Find where the given text appears and provide that cell's center as (x, y) coordinate. 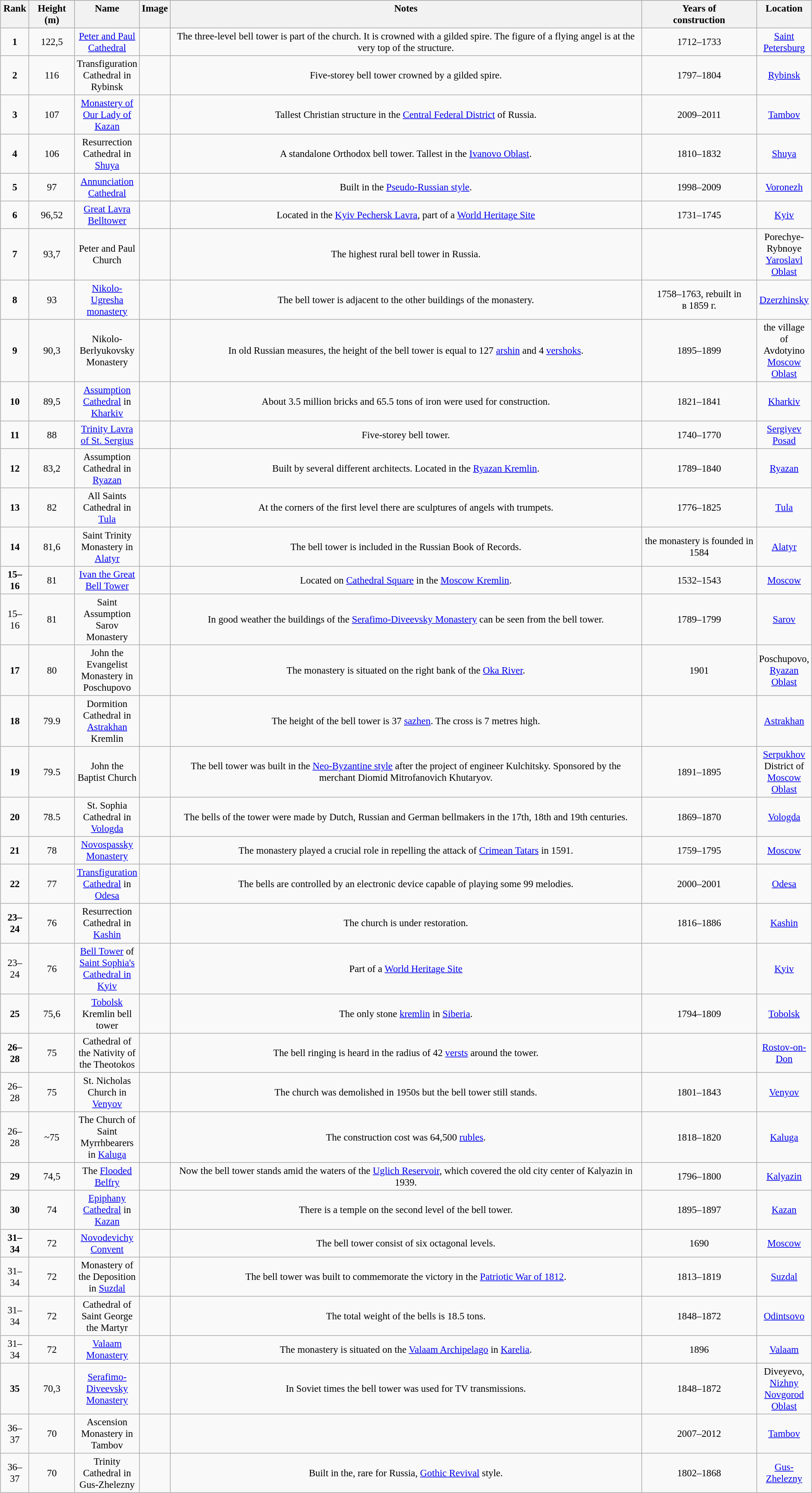
Transfiguration Cathedral in Rybinsk (107, 75)
Peter and Paul Church (107, 255)
82 (52, 507)
74,5 (52, 1177)
Novospassky Monastery (107, 851)
74 (52, 1210)
The bells of the tower were made by Dutch, Russian and German bellmakers in the 17th, 18th and 19th centuries. (406, 817)
90,3 (52, 350)
29 (15, 1177)
Odesa (784, 884)
St. Sophia Cathedral in Vologda (107, 817)
1740–1770 (699, 435)
Tallest Christian structure in the Central Federal District of Russia. (406, 115)
The construction cost was 64,500 rubles. (406, 1137)
8 (15, 299)
12 (15, 468)
1801–1843 (699, 1092)
Vologda (784, 817)
122,5 (52, 42)
79.9 (52, 721)
Diveyevo, Nizhny Novgorod Oblast (784, 1389)
88 (52, 435)
Five-storey bell tower crowned by a gilded spire. (406, 75)
Alatyr (784, 547)
Ryazan (784, 468)
The monastery is situated on the right bank of the Oka River. (406, 671)
1 (15, 42)
Gus-Zhelezny (784, 1473)
Kazan (784, 1210)
5 (15, 188)
1789–1799 (699, 619)
1802–1868 (699, 1473)
Serpukhov District of Moscow Oblast (784, 772)
7 (15, 255)
The only stone kremlin in Siberia. (406, 1014)
Suzdal (784, 1277)
The bell tower is adjacent to the other buildings of the monastery. (406, 299)
1796–1800 (699, 1177)
35 (15, 1389)
81,6 (52, 547)
Monastery of the Deposition in Suzdal (107, 1277)
Monastery of Our Lady of Kazan (107, 115)
1789–1840 (699, 468)
1895–1897 (699, 1210)
Located on Cathedral Square in the Moscow Kremlin. (406, 581)
Shuya (784, 154)
In Soviet times the bell tower was used for TV transmissions. (406, 1389)
1869–1870 (699, 817)
1810–1832 (699, 154)
Rybinsk (784, 75)
20 (15, 817)
14 (15, 547)
1794–1809 (699, 1014)
1901 (699, 671)
Located in the Kyiv Pechersk Lavra, part of a World Heritage Site (406, 215)
Height (m) (52, 15)
Name (107, 15)
75,6 (52, 1014)
The total weight of the bells is 18.5 tons. (406, 1316)
In old Russian measures, the height of the bell tower is equal to 127 arshin and 4 vershoks. (406, 350)
Odintsovo (784, 1316)
Notes (406, 15)
Cathedral of the Nativity of the Theotokos (107, 1053)
Great Lavra Belltower (107, 215)
1690 (699, 1243)
Nikolo-Ugresha monastery (107, 299)
Saint Petersburg (784, 42)
Porechye-Rybnoye Yaroslavl Oblast (784, 255)
97 (52, 188)
Saint Assumption Sarov Monastery (107, 619)
The bell tower is included in the Russian Book of Records. (406, 547)
2 (15, 75)
Kaluga (784, 1137)
Kharkiv (784, 401)
1818–1820 (699, 1137)
1896 (699, 1350)
Sergiyev Posad (784, 435)
Built in the Pseudo-Russian style. (406, 188)
Novodevichy Convent (107, 1243)
25 (15, 1014)
Rank (15, 15)
89,5 (52, 401)
11 (15, 435)
96,52 (52, 215)
Kashin (784, 923)
Venyov (784, 1092)
1895–1899 (699, 350)
Five-storey bell tower. (406, 435)
Transfiguration Cathedral in Odesa (107, 884)
10 (15, 401)
1891–1895 (699, 772)
The church was demolished in 1950s but the bell tower still stands. (406, 1092)
2007–2012 (699, 1434)
Location (784, 15)
Tobolsk Kremlin bell tower (107, 1014)
Now the bell tower stands amid the waters of the Uglich Reservoir, which covered the old city center of Kalyazin in 1939. (406, 1177)
Image (154, 15)
9 (15, 350)
1759–1795 (699, 851)
78.5 (52, 817)
1758–1763, rebuilt in в 1859 г. (699, 299)
30 (15, 1210)
1821–1841 (699, 401)
~75 (52, 1137)
Dzerzhinsky (784, 299)
Nikolo-Berlyukovsky Monastery (107, 350)
Rostov-on-Don (784, 1053)
Valaam (784, 1350)
Part of a World Heritage Site (406, 968)
The church is under restoration. (406, 923)
Annunciation Cathedral (107, 188)
1731–1745 (699, 215)
A standalone Orthodox bell tower. Tallest in the Ivanovo Oblast. (406, 154)
Cathedral of Saint George the Martyr (107, 1316)
Ivan the Great Bell Tower (107, 581)
83,2 (52, 468)
There is a temple on the second level of the bell tower. (406, 1210)
116 (52, 75)
Peter and Paul Cathedral (107, 42)
4 (15, 154)
1813–1819 (699, 1277)
Assumption Cathedral in Kharkiv (107, 401)
93,7 (52, 255)
The monastery is situated on the Valaam Archipelago in Karelia. (406, 1350)
Voronezh (784, 188)
78 (52, 851)
3 (15, 115)
93 (52, 299)
The Flooded Belfry (107, 1177)
the monastery is founded in 1584 (699, 547)
All Saints Cathedral in Tula (107, 507)
The highest rural bell tower in Russia. (406, 255)
The bell tower consist of six octagonal levels. (406, 1243)
Tula (784, 507)
The height of the bell tower is 37 sazhen. The cross is 7 metres high. (406, 721)
Epiphany Cathedral in Kazan (107, 1210)
17 (15, 671)
1712–1733 (699, 42)
Resurrection Cathedral in Kashin (107, 923)
18 (15, 721)
107 (52, 115)
Serafimo-Diveevsky Monastery (107, 1389)
77 (52, 884)
1776–1825 (699, 507)
106 (52, 154)
19 (15, 772)
Tobolsk (784, 1014)
In good weather the buildings of the Serafimo-Diveevsky Monastery can be seen from the bell tower. (406, 619)
70,3 (52, 1389)
Years ofconstruction (699, 15)
Ascension Monastery in Tambov (107, 1434)
13 (15, 507)
Kalyazin (784, 1177)
At the corners of the first level there are sculptures of angels with trumpets. (406, 507)
Bell Tower of Saint Sophia's Cathedral in Kyiv (107, 968)
The bells are controlled by an electronic device capable of playing some 99 melodies. (406, 884)
1797–1804 (699, 75)
John the Evangelist Monastery in Poschupovo (107, 671)
21 (15, 851)
The bell ringing is heard in the radius of 42 versts around the tower. (406, 1053)
Resurrection Cathedral in Shuya (107, 154)
2009–2011 (699, 115)
79.5 (52, 772)
Valaam Monastery (107, 1350)
Astrakhan (784, 721)
St. Nicholas Church in Venyov (107, 1092)
2000–2001 (699, 884)
Assumption Cathedral in Ryazan (107, 468)
Poschupovo, Ryazan Oblast (784, 671)
the village of Avdotyino Moscow Oblast (784, 350)
About 3.5 million bricks and 65.5 tons of iron were used for construction. (406, 401)
6 (15, 215)
Trinity Cathedral in Gus-Zhelezny (107, 1473)
Saint Trinity Monastery in Alatyr (107, 547)
22 (15, 884)
The monastery played a crucial role in repelling the attack of Crimean Tatars in 1591. (406, 851)
Built in the, rare for Russia, Gothic Revival style. (406, 1473)
Trinity Lavra of St. Sergius (107, 435)
1532–1543 (699, 581)
Dormition Cathedral in Astrakhan Kremlin (107, 721)
1816–1886 (699, 923)
Built by several different architects. Located in the Ryazan Kremlin. (406, 468)
1998–2009 (699, 188)
The bell tower was built to commemorate the victory in the Patriotic War of 1812. (406, 1277)
Sarov (784, 619)
The Church of Saint Myrrhbearers in Kaluga (107, 1137)
John the Baptist Church (107, 772)
80 (52, 671)
